Return the [X, Y] coordinate for the center point of the cell that contains the specified text.  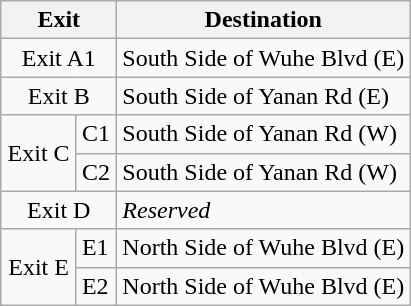
Exit [59, 20]
C1 [96, 134]
Reserved [264, 210]
C2 [96, 172]
Exit D [59, 210]
E1 [96, 248]
Destination [264, 20]
South Side of Wuhe Blvd (E) [264, 58]
Exit C [39, 153]
Exit A1 [59, 58]
Exit E [39, 267]
South Side of Yanan Rd (E) [264, 96]
Exit B [59, 96]
E2 [96, 286]
